Determine the (x, y) coordinate at the center of the cell enclosing the given text.  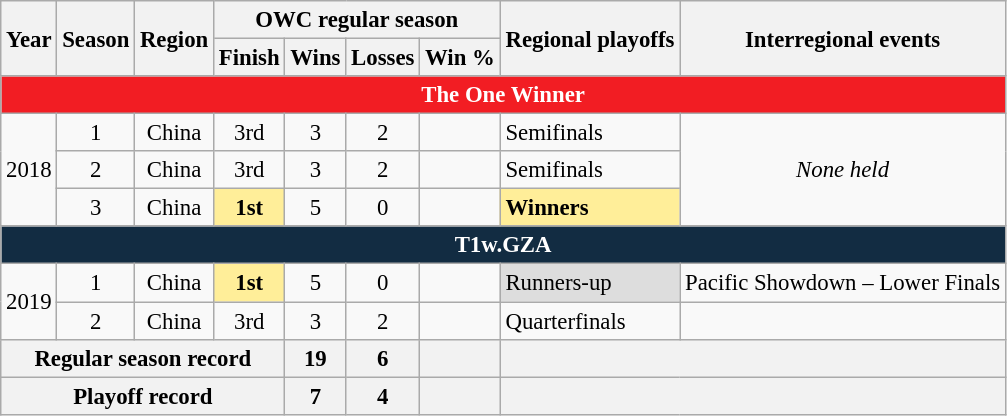
Winners (590, 208)
Pacific Showdown – Lower Finals (843, 283)
OWC regular season (358, 20)
Win % (460, 58)
19 (316, 358)
Wins (316, 58)
Interregional events (843, 38)
Quarterfinals (590, 321)
None held (843, 170)
Playoff record (143, 396)
The One Winner (504, 95)
Regular season record (143, 358)
Losses (383, 58)
Region (174, 38)
2018 (29, 170)
Year (29, 38)
Finish (250, 58)
6 (383, 358)
Regional playoffs (590, 38)
2019 (29, 302)
Season (96, 38)
7 (316, 396)
Runners-up (590, 283)
4 (383, 396)
T1w.GZA (504, 245)
